Output the [X, Y] coordinate of the center of the cell containing the given text.  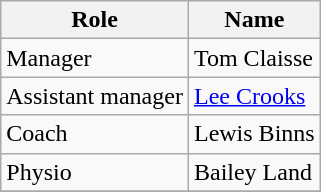
Lewis Binns [254, 134]
Role [95, 20]
Physio [95, 172]
Lee Crooks [254, 96]
Assistant manager [95, 96]
Manager [95, 58]
Name [254, 20]
Coach [95, 134]
Bailey Land [254, 172]
Tom Claisse [254, 58]
